Output the (x, y) coordinate of the center of the cell containing the given text.  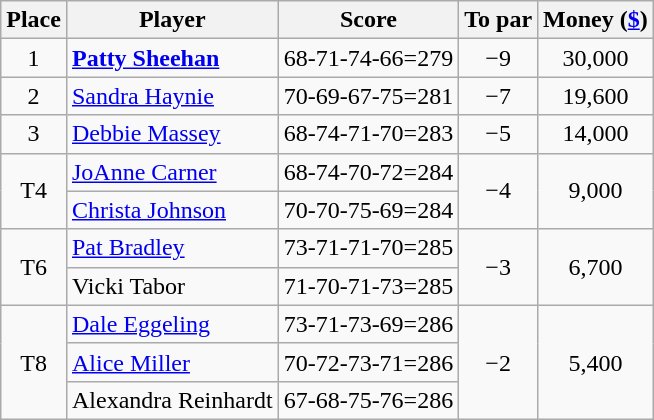
Place (34, 20)
−5 (498, 134)
71-70-71-73=285 (368, 286)
68-74-70-72=284 (368, 172)
3 (34, 134)
70-70-75-69=284 (368, 210)
−4 (498, 191)
Debbie Massey (172, 134)
5,400 (596, 362)
To par (498, 20)
67-68-75-76=286 (368, 400)
Dale Eggeling (172, 324)
Money ($) (596, 20)
9,000 (596, 191)
Pat Bradley (172, 248)
70-72-73-71=286 (368, 362)
−3 (498, 267)
Score (368, 20)
30,000 (596, 58)
14,000 (596, 134)
−7 (498, 96)
T6 (34, 267)
−2 (498, 362)
68-71-74-66=279 (368, 58)
1 (34, 58)
73-71-73-69=286 (368, 324)
T8 (34, 362)
19,600 (596, 96)
2 (34, 96)
73-71-71-70=285 (368, 248)
6,700 (596, 267)
Player (172, 20)
T4 (34, 191)
Sandra Haynie (172, 96)
Vicki Tabor (172, 286)
70-69-67-75=281 (368, 96)
JoAnne Carner (172, 172)
Christa Johnson (172, 210)
−9 (498, 58)
Patty Sheehan (172, 58)
Alexandra Reinhardt (172, 400)
Alice Miller (172, 362)
68-74-71-70=283 (368, 134)
